Locate the cell with the specified text and output its [x, y] center coordinate. 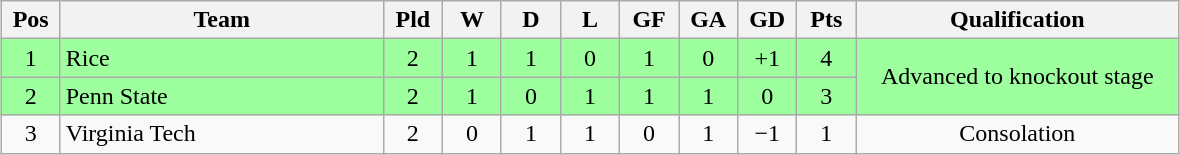
Rice [222, 58]
Pos [30, 20]
Team [222, 20]
Virginia Tech [222, 134]
D [530, 20]
W [472, 20]
Pts [826, 20]
−1 [768, 134]
L [590, 20]
+1 [768, 58]
Qualification [1018, 20]
GF [650, 20]
Consolation [1018, 134]
Pld [412, 20]
GD [768, 20]
Advanced to knockout stage [1018, 77]
GA [708, 20]
Penn State [222, 96]
4 [826, 58]
